Find where the given text appears and provide that cell's center as (X, Y) coordinate. 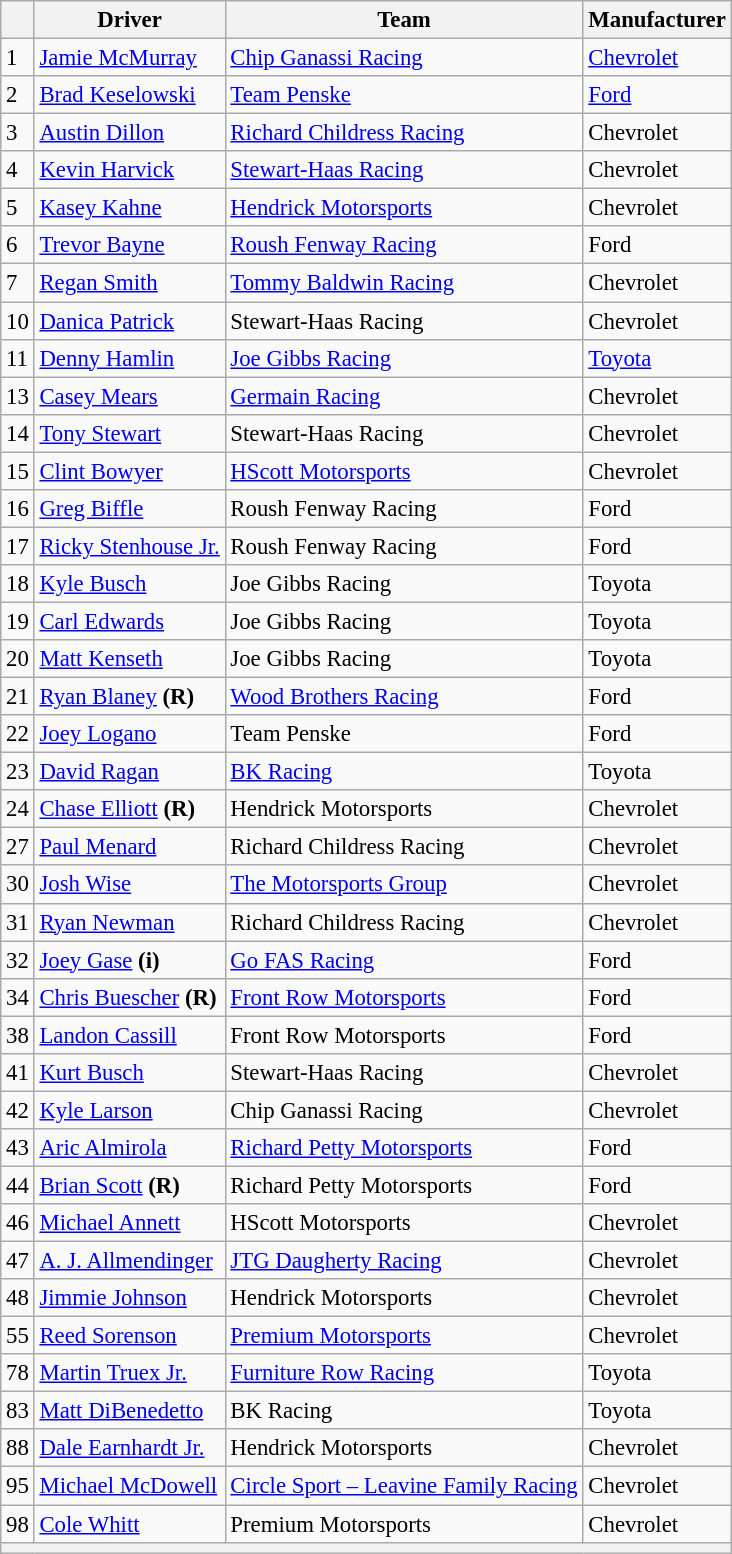
Driver (130, 20)
19 (18, 621)
23 (18, 772)
Circle Sport – Leavine Family Racing (404, 1486)
Germain Racing (404, 396)
Reed Sorenson (130, 1336)
Furniture Row Racing (404, 1373)
Jimmie Johnson (130, 1298)
30 (18, 885)
JTG Daugherty Racing (404, 1261)
55 (18, 1336)
Ricky Stenhouse Jr. (130, 546)
Matt DiBenedetto (130, 1411)
98 (18, 1524)
88 (18, 1449)
1 (18, 58)
Josh Wise (130, 885)
Joey Gase (i) (130, 960)
Trevor Bayne (130, 245)
16 (18, 509)
Landon Cassill (130, 1035)
Tommy Baldwin Racing (404, 283)
Joey Logano (130, 734)
Aric Almirola (130, 1148)
78 (18, 1373)
Martin Truex Jr. (130, 1373)
Chase Elliott (R) (130, 809)
Kevin Harvick (130, 170)
46 (18, 1223)
34 (18, 997)
15 (18, 471)
Chris Buescher (R) (130, 997)
Dale Earnhardt Jr. (130, 1449)
7 (18, 283)
4 (18, 170)
The Motorsports Group (404, 885)
Go FAS Racing (404, 960)
22 (18, 734)
Kurt Busch (130, 1073)
Clint Bowyer (130, 471)
Jamie McMurray (130, 58)
Wood Brothers Racing (404, 697)
Tony Stewart (130, 433)
13 (18, 396)
Brian Scott (R) (130, 1185)
83 (18, 1411)
Michael Annett (130, 1223)
48 (18, 1298)
Kyle Larson (130, 1110)
24 (18, 809)
14 (18, 433)
43 (18, 1148)
Danica Patrick (130, 321)
Kyle Busch (130, 584)
Regan Smith (130, 283)
Brad Keselowski (130, 95)
3 (18, 133)
20 (18, 659)
41 (18, 1073)
Team (404, 20)
Ryan Newman (130, 922)
Carl Edwards (130, 621)
5 (18, 208)
42 (18, 1110)
10 (18, 321)
Ryan Blaney (R) (130, 697)
44 (18, 1185)
6 (18, 245)
Casey Mears (130, 396)
2 (18, 95)
Greg Biffle (130, 509)
27 (18, 847)
Kasey Kahne (130, 208)
David Ragan (130, 772)
Denny Hamlin (130, 358)
95 (18, 1486)
11 (18, 358)
31 (18, 922)
21 (18, 697)
47 (18, 1261)
Michael McDowell (130, 1486)
18 (18, 584)
Paul Menard (130, 847)
Cole Whitt (130, 1524)
Manufacturer (657, 20)
Matt Kenseth (130, 659)
38 (18, 1035)
17 (18, 546)
Austin Dillon (130, 133)
32 (18, 960)
A. J. Allmendinger (130, 1261)
